Pinpoint the cell where the given text exists, returning its [X, Y] midpoint coordinate. 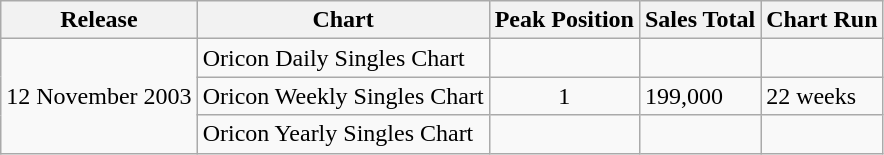
Oricon Daily Singles Chart [343, 58]
Sales Total [700, 20]
Chart [343, 20]
Oricon Weekly Singles Chart [343, 96]
1 [564, 96]
Release [99, 20]
199,000 [700, 96]
22 weeks [822, 96]
Chart Run [822, 20]
Peak Position [564, 20]
12 November 2003 [99, 96]
Oricon Yearly Singles Chart [343, 134]
